Output the (X, Y) coordinate of the center of the cell containing the given text.  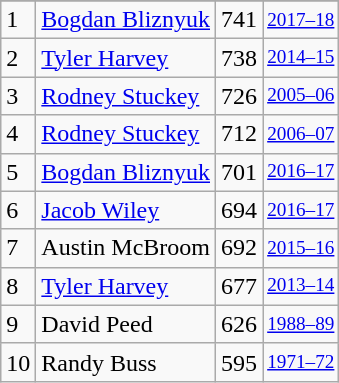
8 (18, 286)
2014–15 (301, 58)
David Peed (126, 324)
595 (240, 362)
2005–06 (301, 96)
Jacob Wiley (126, 210)
738 (240, 58)
741 (240, 20)
1971–72 (301, 362)
677 (240, 286)
9 (18, 324)
2017–18 (301, 20)
626 (240, 324)
5 (18, 172)
4 (18, 134)
Austin McBroom (126, 248)
726 (240, 96)
2 (18, 58)
2013–14 (301, 286)
2006–07 (301, 134)
692 (240, 248)
Randy Buss (126, 362)
1 (18, 20)
712 (240, 134)
701 (240, 172)
1988–89 (301, 324)
10 (18, 362)
3 (18, 96)
694 (240, 210)
6 (18, 210)
7 (18, 248)
2015–16 (301, 248)
